Extract the [X, Y] coordinate from the center of the cell holding the provided text.  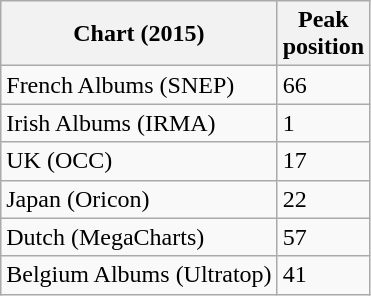
41 [323, 275]
Peakposition [323, 34]
Belgium Albums (Ultratop) [139, 275]
Chart (2015) [139, 34]
1 [323, 123]
Dutch (MegaCharts) [139, 237]
Irish Albums (IRMA) [139, 123]
French Albums (SNEP) [139, 85]
Japan (Oricon) [139, 199]
57 [323, 237]
22 [323, 199]
66 [323, 85]
17 [323, 161]
UK (OCC) [139, 161]
